Scan for the cell matching the given text and deliver its [X, Y] coordinate at center. 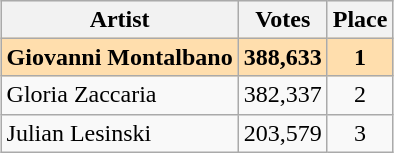
388,633 [282, 57]
Gloria Zaccaria [120, 95]
Julian Lesinski [120, 133]
Votes [282, 19]
382,337 [282, 95]
Artist [120, 19]
203,579 [282, 133]
3 [360, 133]
2 [360, 95]
Giovanni Montalbano [120, 57]
Place [360, 19]
1 [360, 57]
